Provide the (x, y) coordinate of the cell's center where the given text is located.  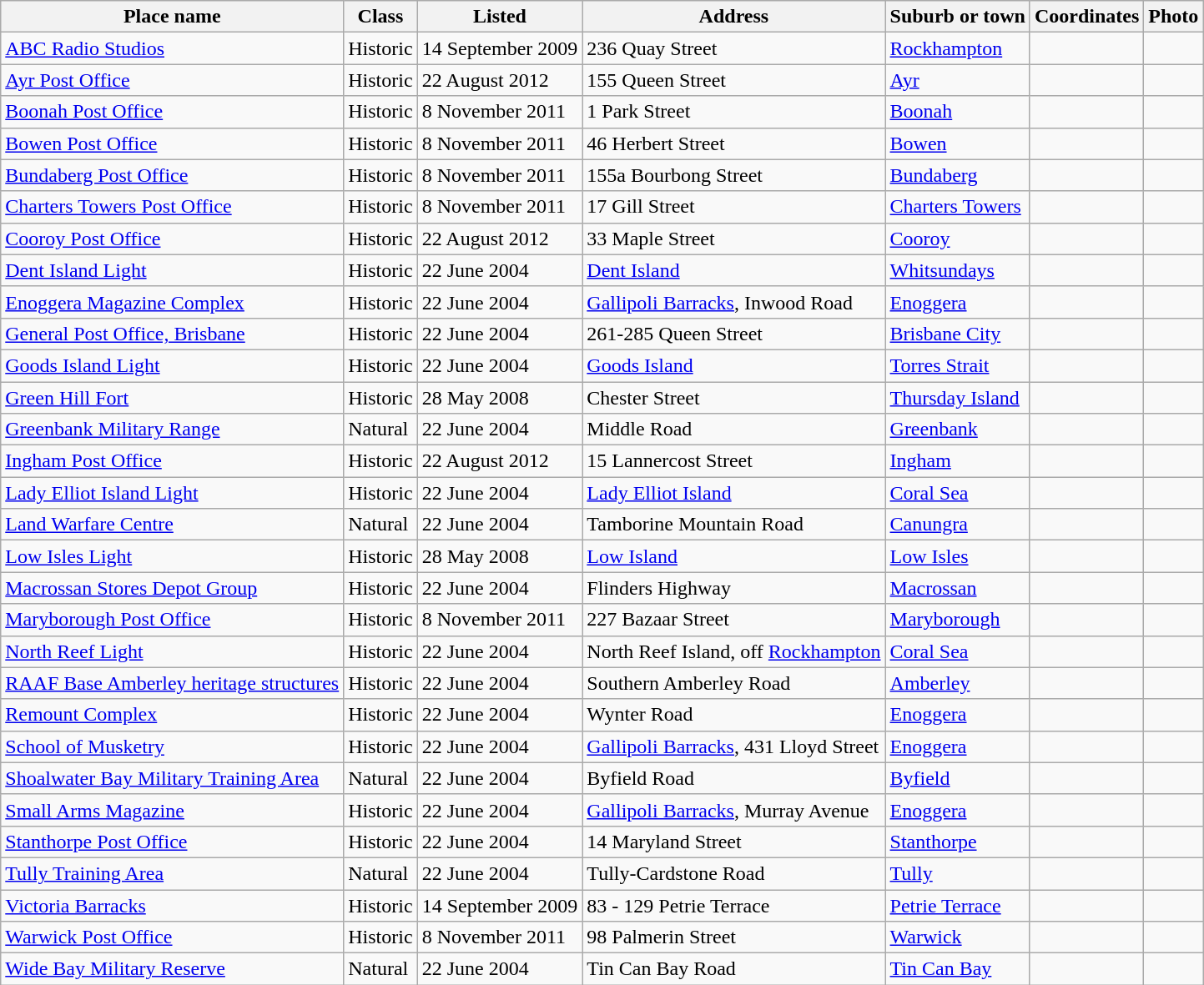
227 Bazaar Street (734, 620)
Low Isles (958, 556)
Tully-Cardstone Road (734, 873)
Place name (172, 17)
Enoggera Magazine Complex (172, 302)
15 Lannercost Street (734, 461)
155a Bourbong Street (734, 175)
Maryborough Post Office (172, 620)
Cooroy Post Office (172, 239)
Tin Can Bay Road (734, 969)
Class (380, 17)
Bowen (958, 143)
Goods Island Light (172, 365)
Greenbank Military Range (172, 430)
Boonah Post Office (172, 112)
Address (734, 17)
Coordinates (1086, 17)
Tully (958, 873)
17 Gill Street (734, 207)
Torres Strait (958, 365)
Chester Street (734, 398)
Ayr Post Office (172, 80)
Gallipoli Barracks, Murray Avenue (734, 810)
Ayr (958, 80)
Warwick Post Office (172, 937)
Tully Training Area (172, 873)
Thursday Island (958, 398)
Low Island (734, 556)
Victoria Barracks (172, 905)
Middle Road (734, 430)
Warwick (958, 937)
Byfield (958, 778)
Maryborough (958, 620)
Byfield Road (734, 778)
Tin Can Bay (958, 969)
236 Quay Street (734, 48)
Small Arms Magazine (172, 810)
155 Queen Street (734, 80)
Photo (1173, 17)
261-285 Queen Street (734, 334)
ABC Radio Studios (172, 48)
Boonah (958, 112)
Canungra (958, 525)
Greenbank (958, 430)
98 Palmerin Street (734, 937)
Dent Island (734, 270)
Bowen Post Office (172, 143)
Ingham Post Office (172, 461)
Listed (500, 17)
14 Maryland Street (734, 842)
1 Park Street (734, 112)
Flinders Highway (734, 588)
Ingham (958, 461)
Shoalwater Bay Military Training Area (172, 778)
Goods Island (734, 365)
Gallipoli Barracks, 431 Lloyd Street (734, 746)
Suburb or town (958, 17)
Brisbane City (958, 334)
Land Warfare Centre (172, 525)
46 Herbert Street (734, 143)
Wynter Road (734, 715)
Stanthorpe Post Office (172, 842)
North Reef Light (172, 651)
Charters Towers (958, 207)
83 - 129 Petrie Terrace (734, 905)
Low Isles Light (172, 556)
Petrie Terrace (958, 905)
Amberley (958, 683)
Lady Elliot Island (734, 493)
Southern Amberley Road (734, 683)
Whitsundays (958, 270)
Green Hill Fort (172, 398)
Remount Complex (172, 715)
RAAF Base Amberley heritage structures (172, 683)
Macrossan Stores Depot Group (172, 588)
Cooroy (958, 239)
Tamborine Mountain Road (734, 525)
Stanthorpe (958, 842)
North Reef Island, off Rockhampton (734, 651)
Charters Towers Post Office (172, 207)
Wide Bay Military Reserve (172, 969)
Bundaberg (958, 175)
Gallipoli Barracks, Inwood Road (734, 302)
Rockhampton (958, 48)
Dent Island Light (172, 270)
General Post Office, Brisbane (172, 334)
Macrossan (958, 588)
33 Maple Street (734, 239)
Bundaberg Post Office (172, 175)
Lady Elliot Island Light (172, 493)
School of Musketry (172, 746)
